Locate the cell with the specified text and output its [X, Y] center coordinate. 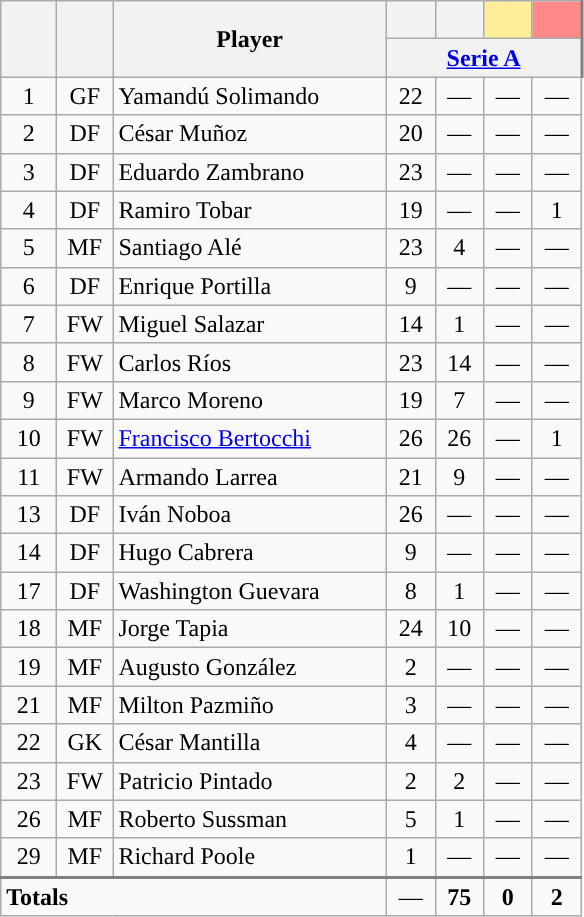
Armando Larrea [250, 477]
Totals [194, 896]
Carlos Ríos [250, 362]
Francisco Bertocchi [250, 438]
Milton Pazmiño [250, 705]
Santiago Alé [250, 248]
Serie A [484, 58]
0 [508, 896]
29 [29, 858]
Jorge Tapia [250, 629]
César Mantilla [250, 743]
18 [29, 629]
75 [460, 896]
Enrique Portilla [250, 286]
Richard Poole [250, 858]
17 [29, 591]
GK [85, 743]
Miguel Salazar [250, 324]
Hugo Cabrera [250, 553]
13 [29, 515]
Patricio Pintado [250, 781]
11 [29, 477]
Yamandú Solimando [250, 96]
Player [250, 39]
Augusto González [250, 667]
Iván Noboa [250, 515]
César Muñoz [250, 134]
GF [85, 96]
Washington Guevara [250, 591]
20 [410, 134]
Eduardo Zambrano [250, 172]
6 [29, 286]
Marco Moreno [250, 400]
Ramiro Tobar [250, 210]
Roberto Sussman [250, 819]
24 [410, 629]
